For the text-containing cell, return its midpoint in [x, y] coordinate format. 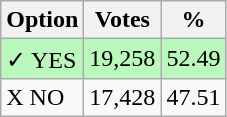
✓ YES [42, 59]
47.51 [194, 97]
% [194, 20]
Votes [122, 20]
19,258 [122, 59]
Option [42, 20]
17,428 [122, 97]
52.49 [194, 59]
X NO [42, 97]
